Detect which cell encompasses the target text, then output its (x, y) center coordinate. 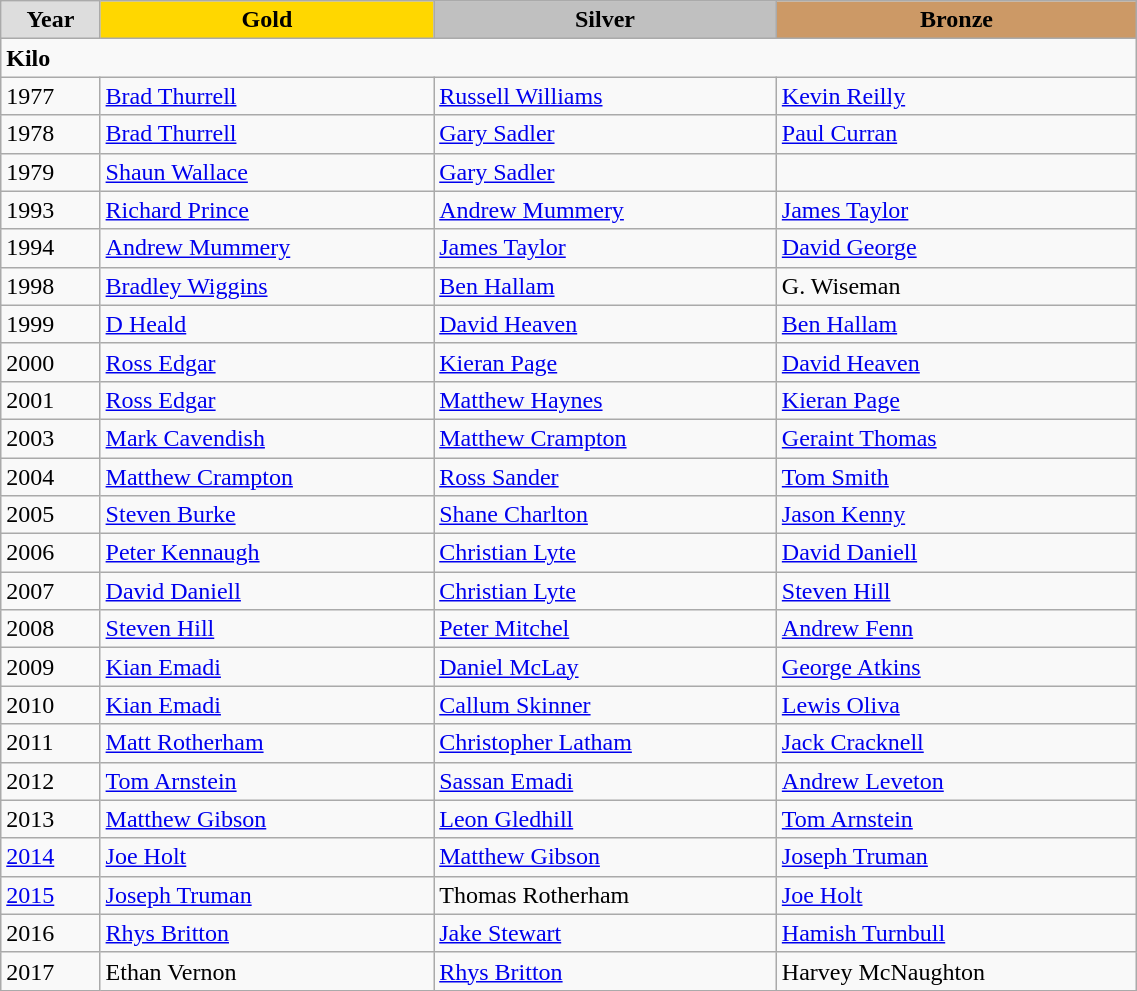
Daniel McLay (606, 667)
1979 (50, 172)
Andrew Fenn (956, 629)
Harvey McNaughton (956, 971)
Gold (267, 20)
Thomas Rotherham (606, 895)
Year (50, 20)
Sassan Emadi (606, 781)
Bronze (956, 20)
Matthew Haynes (606, 400)
Lewis Oliva (956, 705)
Shane Charlton (606, 515)
Paul Curran (956, 134)
1994 (50, 248)
David George (956, 248)
2004 (50, 477)
1998 (50, 286)
Christopher Latham (606, 743)
Silver (606, 20)
2013 (50, 819)
G. Wiseman (956, 286)
2011 (50, 743)
Ethan Vernon (267, 971)
Kilo (569, 58)
2016 (50, 933)
2003 (50, 438)
Jack Cracknell (956, 743)
Russell Williams (606, 96)
Peter Mitchel (606, 629)
Matt Rotherham (267, 743)
2001 (50, 400)
Leon Gledhill (606, 819)
2007 (50, 591)
Bradley Wiggins (267, 286)
Mark Cavendish (267, 438)
Peter Kennaugh (267, 553)
Kevin Reilly (956, 96)
Steven Burke (267, 515)
D Heald (267, 324)
2015 (50, 895)
1977 (50, 96)
Hamish Turnbull (956, 933)
Callum Skinner (606, 705)
2010 (50, 705)
George Atkins (956, 667)
2000 (50, 362)
Andrew Leveton (956, 781)
Jason Kenny (956, 515)
Richard Prince (267, 210)
2005 (50, 515)
Geraint Thomas (956, 438)
Jake Stewart (606, 933)
Ross Sander (606, 477)
1999 (50, 324)
2012 (50, 781)
1993 (50, 210)
2008 (50, 629)
2006 (50, 553)
1978 (50, 134)
2014 (50, 857)
2009 (50, 667)
Tom Smith (956, 477)
2017 (50, 971)
Shaun Wallace (267, 172)
